Pinpoint the cell where the given text exists, returning its (X, Y) midpoint coordinate. 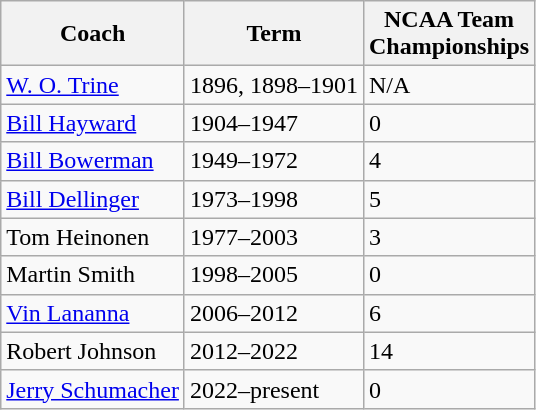
1949–1972 (274, 161)
1998–2005 (274, 275)
5 (448, 199)
Vin Lananna (93, 313)
4 (448, 161)
N/A (448, 85)
Jerry Schumacher (93, 389)
2022–present (274, 389)
1904–1947 (274, 123)
NCAA Team Championships (448, 34)
6 (448, 313)
W. O. Trine (93, 85)
1977–2003 (274, 237)
Bill Dellinger (93, 199)
Term (274, 34)
1973–1998 (274, 199)
Robert Johnson (93, 351)
Martin Smith (93, 275)
1896, 1898–1901 (274, 85)
2012–2022 (274, 351)
Bill Hayward (93, 123)
Tom Heinonen (93, 237)
2006–2012 (274, 313)
3 (448, 237)
14 (448, 351)
Bill Bowerman (93, 161)
Coach (93, 34)
